Identify which cell holds the provided text, then report its [x, y] central coordinate. 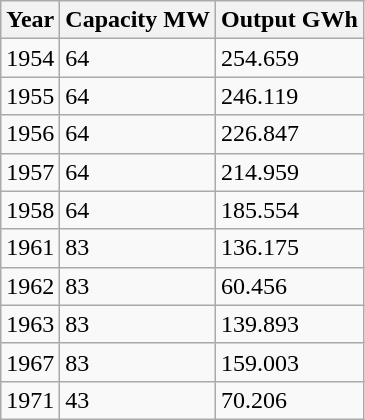
1971 [30, 400]
214.959 [290, 172]
139.893 [290, 324]
70.206 [290, 400]
1954 [30, 58]
43 [138, 400]
254.659 [290, 58]
1958 [30, 210]
1956 [30, 134]
Output GWh [290, 20]
1963 [30, 324]
1957 [30, 172]
226.847 [290, 134]
185.554 [290, 210]
159.003 [290, 362]
136.175 [290, 248]
1967 [30, 362]
1961 [30, 248]
1955 [30, 96]
Year [30, 20]
1962 [30, 286]
Capacity MW [138, 20]
60.456 [290, 286]
246.119 [290, 96]
